Identify which cell holds the provided text, then report its (x, y) central coordinate. 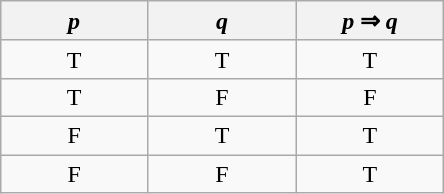
p (74, 21)
p ⇒ q (370, 21)
q (222, 21)
